Find where the given text appears and provide that cell's center as [X, Y] coordinate. 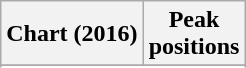
Peakpositions [194, 34]
Chart (2016) [72, 34]
